From the cell containing the given text, extract its center point as (X, Y) coordinate. 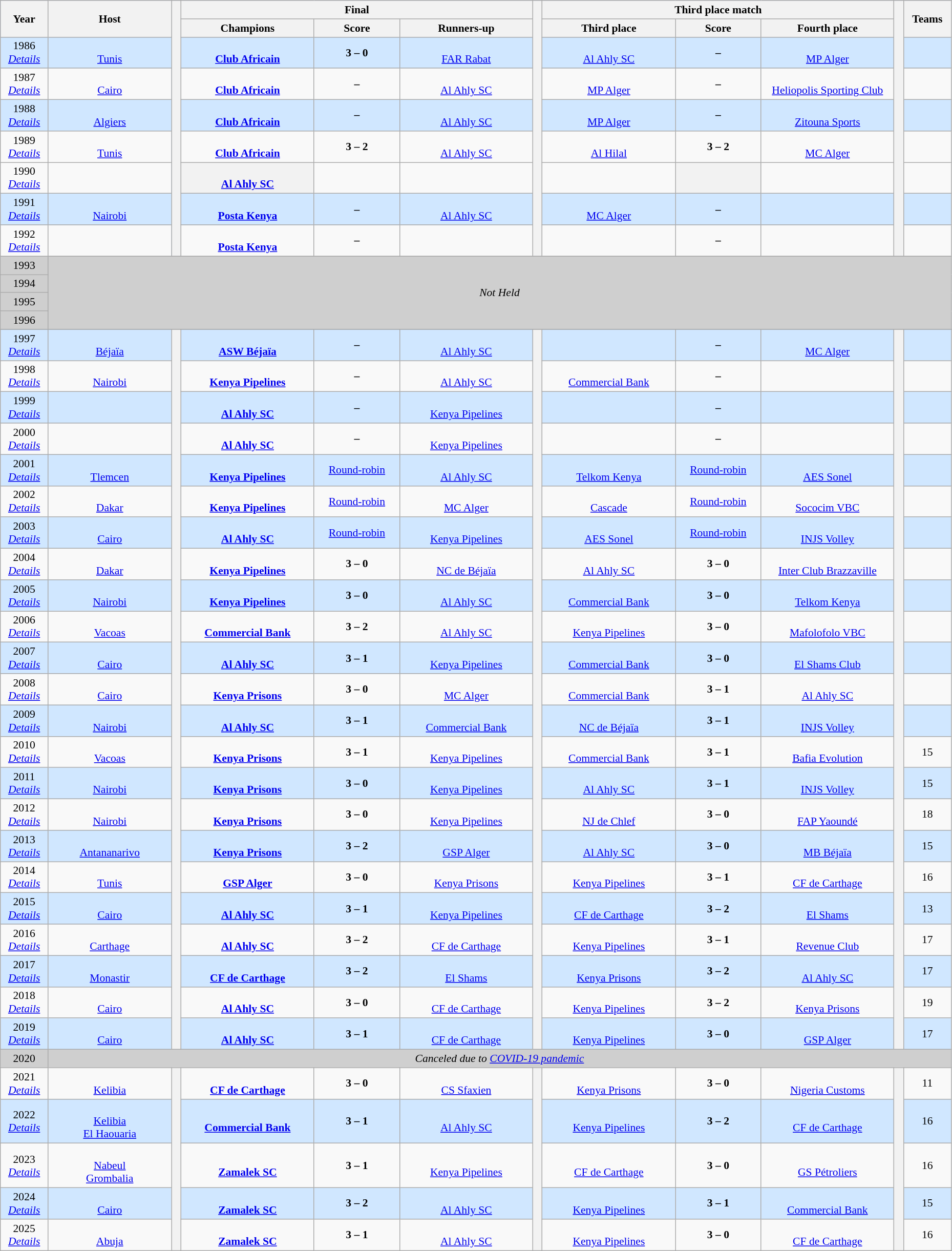
2024Details (25, 1204)
2007Details (25, 658)
Third place (609, 28)
KelibiaEl Haouaria (110, 1121)
Kelibia (110, 1083)
2005Details (25, 595)
2015Details (25, 909)
Teams (927, 18)
1998Details (25, 376)
Revenue Club (828, 940)
Monastir (110, 971)
2011Details (25, 784)
1986Details (25, 52)
2003Details (25, 533)
NabeulGrombalia (110, 1166)
1987Details (25, 84)
2012Details (25, 815)
11 (927, 1083)
1989Details (25, 147)
2010Details (25, 752)
2021Details (25, 1083)
1995 (25, 302)
Fourth place (828, 28)
Mafolofolo VBC (828, 627)
2023Details (25, 1166)
1999Details (25, 408)
1991Details (25, 209)
Nigeria Customs (828, 1083)
1992Details (25, 241)
Antananarivo (110, 846)
2013Details (25, 846)
NJ de Chlef (609, 815)
Sococim VBC (828, 501)
2014Details (25, 877)
18 (927, 815)
2009Details (25, 720)
Béjaïa (110, 345)
Carthage (110, 940)
2019Details (25, 1034)
2004Details (25, 565)
1994 (25, 284)
Inter Club Brazzaville (828, 565)
Year (25, 18)
MB Béjaïa (828, 846)
Zitouna Sports (828, 116)
El Shams Club (828, 658)
2022Details (25, 1121)
Algiers (110, 116)
1993 (25, 265)
Runners-up (466, 28)
FAR Rabat (466, 52)
Host (110, 18)
Canceled due to COVID-19 pandemic (500, 1059)
FAP Yaoundé (828, 815)
Cascade (609, 501)
1988Details (25, 116)
2008Details (25, 690)
1996 (25, 320)
Final (356, 10)
2016Details (25, 940)
Third place match (718, 10)
Champions (247, 28)
2001Details (25, 470)
Not Held (500, 293)
19 (927, 1002)
2000Details (25, 439)
Abuja (110, 1235)
ASW Béjaïa (247, 345)
13 (927, 909)
1990Details (25, 178)
1997Details (25, 345)
2025Details (25, 1235)
Bafia Evolution (828, 752)
2002Details (25, 501)
2017Details (25, 971)
2018Details (25, 1002)
2020 (25, 1059)
Al Hilal (609, 147)
Heliopolis Sporting Club (828, 84)
GS Pétroliers (828, 1166)
CS Sfaxien (466, 1083)
2006Details (25, 627)
Tlemcen (110, 470)
